Return the (X, Y) coordinate for the center point of the cell that contains the specified text.  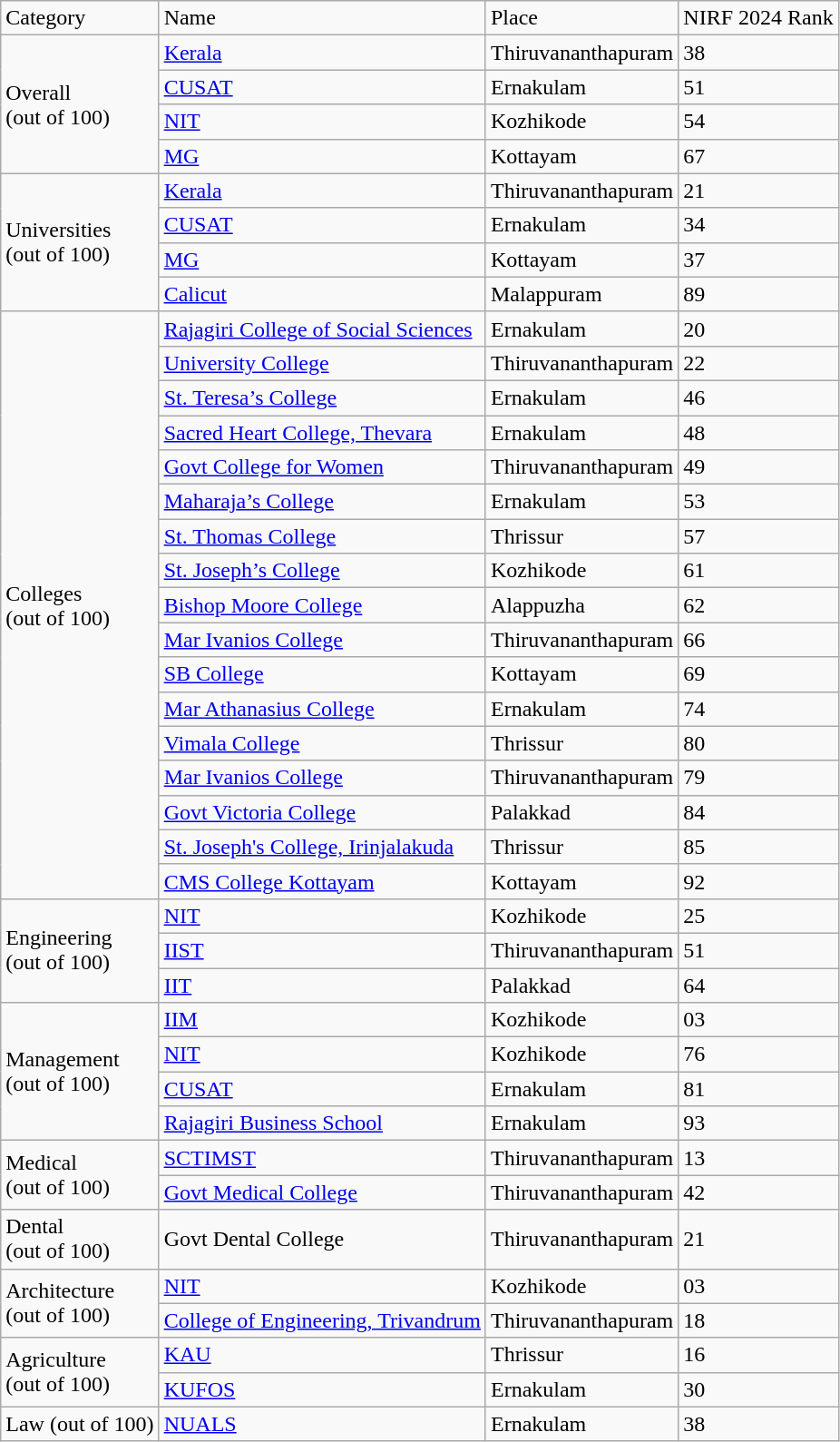
IIT (322, 985)
Name (322, 18)
53 (758, 502)
Medical(out of 100) (80, 1175)
SCTIMST (322, 1158)
Govt Medical College (322, 1192)
Agriculture(out of 100) (80, 1372)
81 (758, 1089)
64 (758, 985)
48 (758, 433)
80 (758, 743)
University College (322, 363)
Malappuram (581, 294)
Place (581, 18)
67 (758, 156)
76 (758, 1055)
92 (758, 881)
Dental(out of 100) (80, 1240)
Govt Dental College (322, 1240)
KUFOS (322, 1389)
62 (758, 605)
CMS College Kottayam (322, 881)
18 (758, 1320)
Colleges(out of 100) (80, 604)
Mar Athanasius College (322, 709)
34 (758, 225)
66 (758, 640)
St. Joseph's College, Irinjalakuda (322, 847)
57 (758, 536)
Govt Victoria College (322, 812)
St. Thomas College (322, 536)
Engineering(out of 100) (80, 950)
85 (758, 847)
Category (80, 18)
Maharaja’s College (322, 502)
SB College (322, 674)
16 (758, 1355)
84 (758, 812)
Rajagiri College of Social Sciences (322, 329)
25 (758, 916)
13 (758, 1158)
Calicut (322, 294)
93 (758, 1123)
Rajagiri Business School (322, 1123)
46 (758, 397)
Law (out of 100) (80, 1424)
NIRF 2024 Rank (758, 18)
61 (758, 571)
Vimala College (322, 743)
Govt College for Women (322, 467)
KAU (322, 1355)
20 (758, 329)
IIST (322, 950)
69 (758, 674)
St. Joseph’s College (322, 571)
74 (758, 709)
42 (758, 1192)
79 (758, 778)
49 (758, 467)
Alappuzha (581, 605)
Overall(out of 100) (80, 104)
College of Engineering, Trivandrum (322, 1320)
22 (758, 363)
Management(out of 100) (80, 1072)
30 (758, 1389)
37 (758, 260)
Sacred Heart College, Thevara (322, 433)
Universities(out of 100) (80, 242)
IIM (322, 1020)
St. Teresa’s College (322, 397)
54 (758, 122)
NUALS (322, 1424)
Bishop Moore College (322, 605)
Architecture(out of 100) (80, 1303)
89 (758, 294)
